Locate the cell with the specified text and output its (X, Y) center coordinate. 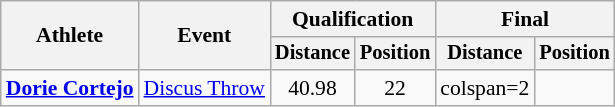
Athlete (70, 36)
Qualification (352, 19)
22 (395, 88)
Discus Throw (204, 88)
colspan=2 (484, 88)
Event (204, 36)
Final (524, 19)
Dorie Cortejo (70, 88)
40.98 (312, 88)
